Provide the (x, y) coordinate of the cell's center where the given text is located.  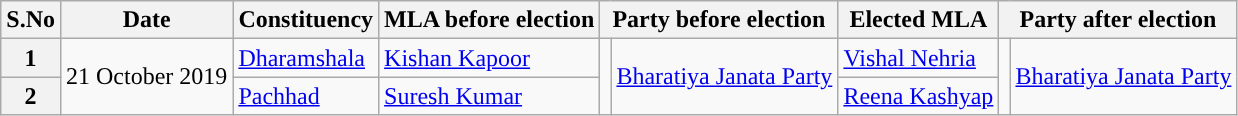
MLA before election (490, 20)
Date (146, 20)
Vishal Nehria (918, 58)
Party before election (719, 20)
Constituency (306, 20)
21 October 2019 (146, 77)
Dharamshala (306, 58)
Pachhad (306, 96)
S.No (31, 20)
Kishan Kapoor (490, 58)
Party after election (1118, 20)
2 (31, 96)
Elected MLA (918, 20)
Reena Kashyap (918, 96)
Suresh Kumar (490, 96)
1 (31, 58)
